Scan for the cell matching the given text and deliver its [X, Y] coordinate at center. 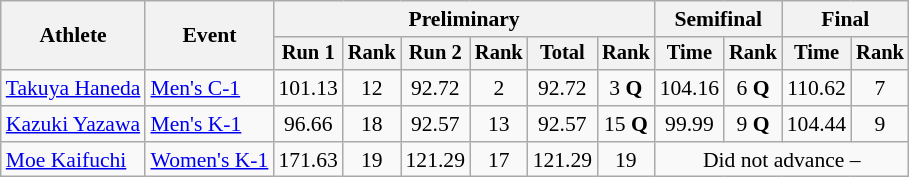
2 [499, 88]
15 Q [626, 124]
110.62 [816, 88]
Final [846, 19]
Semifinal [718, 19]
101.13 [308, 88]
13 [499, 124]
104.44 [816, 124]
Total [562, 54]
6 Q [753, 88]
Run 1 [308, 54]
Takuya Haneda [74, 88]
9 Q [753, 124]
Men's K-1 [209, 124]
96.66 [308, 124]
18 [372, 124]
99.99 [690, 124]
Athlete [74, 36]
Preliminary [464, 19]
Event [209, 36]
9 [880, 124]
Run 2 [434, 54]
7 [880, 88]
Men's C-1 [209, 88]
Kazuki Yazawa [74, 124]
3 Q [626, 88]
104.16 [690, 88]
12 [372, 88]
